Find where the given text appears and provide that cell's center as (x, y) coordinate. 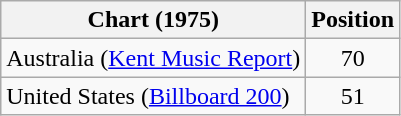
United States (Billboard 200) (154, 96)
70 (353, 58)
Australia (Kent Music Report) (154, 58)
Chart (1975) (154, 20)
51 (353, 96)
Position (353, 20)
